Find where the given text appears and provide that cell's center as (X, Y) coordinate. 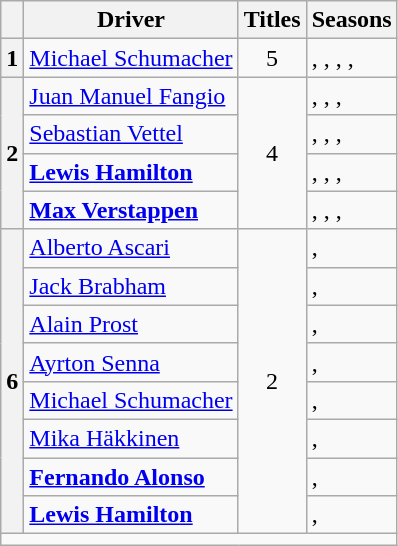
Alain Prost (131, 324)
Max Verstappen (131, 210)
Fernando Alonso (131, 477)
6 (12, 381)
4 (272, 153)
Driver (131, 20)
Seasons (352, 20)
1 (12, 58)
Mika Häkkinen (131, 438)
Alberto Ascari (131, 248)
5 (272, 58)
Jack Brabham (131, 286)
Ayrton Senna (131, 362)
, , , , (352, 58)
Sebastian Vettel (131, 134)
Titles (272, 20)
Juan Manuel Fangio (131, 96)
